Detect which cell encompasses the target text, then output its [x, y] center coordinate. 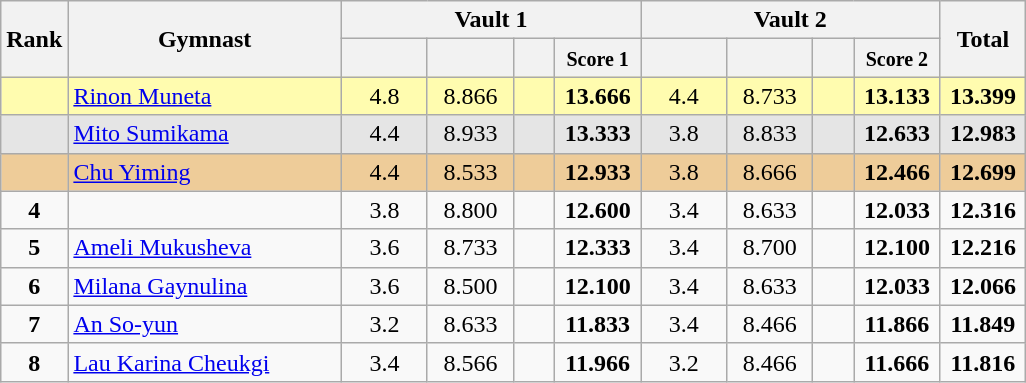
12.633 [897, 134]
An So-yun [205, 324]
8.833 [770, 134]
11.816 [983, 362]
12.933 [598, 172]
12.983 [983, 134]
8.700 [770, 248]
12.066 [983, 286]
11.849 [983, 324]
Vault 1 [490, 20]
12.216 [983, 248]
8.533 [470, 172]
12.600 [598, 210]
12.316 [983, 210]
8.800 [470, 210]
8 [34, 362]
11.866 [897, 324]
13.666 [598, 96]
Vault 2 [790, 20]
12.699 [983, 172]
Ameli Mukusheva [205, 248]
8.666 [770, 172]
8.566 [470, 362]
8.866 [470, 96]
Score 2 [897, 58]
11.966 [598, 362]
4 [34, 210]
4.8 [384, 96]
Rank [34, 39]
Rinon Muneta [205, 96]
Total [983, 39]
12.466 [897, 172]
Mito Sumikama [205, 134]
Gymnast [205, 39]
13.133 [897, 96]
Lau Karina Cheukgi [205, 362]
7 [34, 324]
Chu Yiming [205, 172]
8.933 [470, 134]
11.833 [598, 324]
8.500 [470, 286]
13.333 [598, 134]
Milana Gaynulina [205, 286]
5 [34, 248]
11.666 [897, 362]
6 [34, 286]
Score 1 [598, 58]
13.399 [983, 96]
12.333 [598, 248]
